Determine the [X, Y] coordinate at the center of the cell enclosing the given text.  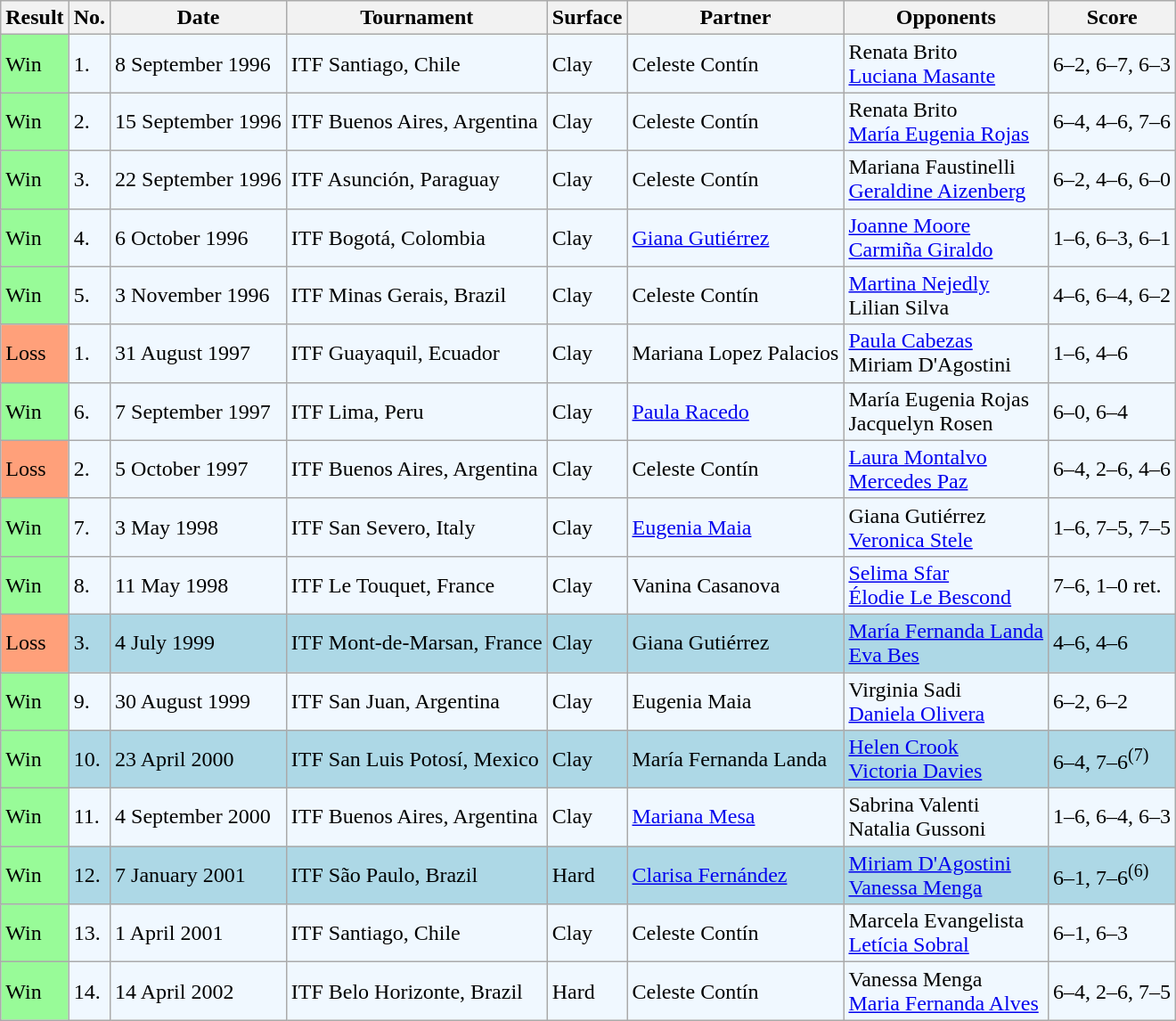
1–6, 6–4, 6–3 [1112, 818]
1–6, 6–3, 6–1 [1112, 237]
6–4, 7–6(7) [1112, 759]
7 January 2001 [199, 875]
6–4, 2–6, 4–6 [1112, 469]
6–1, 6–3 [1112, 934]
Mariana Faustinelli Geraldine Aizenberg [946, 180]
11 May 1998 [199, 584]
ITF Guayaquil, Ecuador [417, 353]
11. [89, 818]
Selima Sfar Élodie Le Bescond [946, 584]
María Fernanda Landa [736, 759]
Date [199, 18]
6–4, 4–6, 7–6 [1112, 121]
6–2, 6–2 [1112, 700]
Paula Cabezas Miriam D'Agostini [946, 353]
Renata Brito María Eugenia Rojas [946, 121]
ITF Le Touquet, France [417, 584]
Vanina Casanova [736, 584]
15 September 1996 [199, 121]
Virginia Sadi Daniela Olivera [946, 700]
ITF Lima, Peru [417, 412]
1 April 2001 [199, 934]
7 September 1997 [199, 412]
23 April 2000 [199, 759]
6–2, 6–7, 6–3 [1112, 64]
12. [89, 875]
6 October 1996 [199, 237]
Mariana Mesa [736, 818]
Partner [736, 18]
María Eugenia Rojas Jacquelyn Rosen [946, 412]
Score [1112, 18]
6–2, 4–6, 6–0 [1112, 180]
10. [89, 759]
No. [89, 18]
Surface [587, 18]
30 August 1999 [199, 700]
Renata Brito Luciana Masante [946, 64]
14 April 2002 [199, 991]
6. [89, 412]
Vanessa Menga Maria Fernanda Alves [946, 991]
6–4, 2–6, 7–5 [1112, 991]
Laura Montalvo Mercedes Paz [946, 469]
4 July 1999 [199, 643]
Sabrina Valenti Natalia Gussoni [946, 818]
Mariana Lopez Palacios [736, 353]
Opponents [946, 18]
4–6, 6–4, 6–2 [1112, 296]
4–6, 4–6 [1112, 643]
Giana Gutiérrez Veronica Stele [946, 527]
9. [89, 700]
ITF Bogotá, Colombia [417, 237]
3 November 1996 [199, 296]
5. [89, 296]
ITF Mont-de-Marsan, France [417, 643]
7. [89, 527]
Result [35, 18]
Tournament [417, 18]
ITF Belo Horizonte, Brazil [417, 991]
5 October 1997 [199, 469]
Helen Crook Victoria Davies [946, 759]
Clarisa Fernández [736, 875]
13. [89, 934]
Marcela Evangelista Letícia Sobral [946, 934]
ITF San Severo, Italy [417, 527]
4. [89, 237]
ITF Minas Gerais, Brazil [417, 296]
ITF Asunción, Paraguay [417, 180]
1–6, 7–5, 7–5 [1112, 527]
ITF São Paulo, Brazil [417, 875]
3 May 1998 [199, 527]
7–6, 1–0 ret. [1112, 584]
ITF San Juan, Argentina [417, 700]
Paula Racedo [736, 412]
22 September 1996 [199, 180]
Miriam D'Agostini Vanessa Menga [946, 875]
6–0, 6–4 [1112, 412]
María Fernanda Landa Eva Bes [946, 643]
14. [89, 991]
31 August 1997 [199, 353]
Martina Nejedly Lilian Silva [946, 296]
6–1, 7–6(6) [1112, 875]
ITF San Luis Potosí, Mexico [417, 759]
4 September 2000 [199, 818]
1–6, 4–6 [1112, 353]
8 September 1996 [199, 64]
Joanne Moore Carmiña Giraldo [946, 237]
8. [89, 584]
